Capture the cell that displays the provided text and extract its [X, Y] central coordinate. 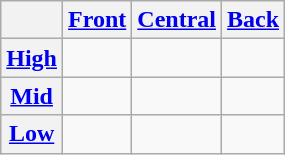
Front [98, 20]
Back [254, 20]
Central [177, 20]
High [32, 58]
Mid [32, 96]
Low [32, 134]
